From the cell containing the given text, extract its center point as (x, y) coordinate. 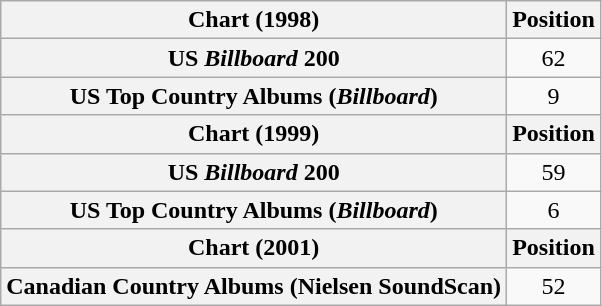
Canadian Country Albums (Nielsen SoundScan) (254, 286)
Chart (2001) (254, 248)
52 (554, 286)
Chart (1999) (254, 134)
9 (554, 96)
59 (554, 172)
6 (554, 210)
62 (554, 58)
Chart (1998) (254, 20)
